Locate the cell with the specified text and output its [x, y] center coordinate. 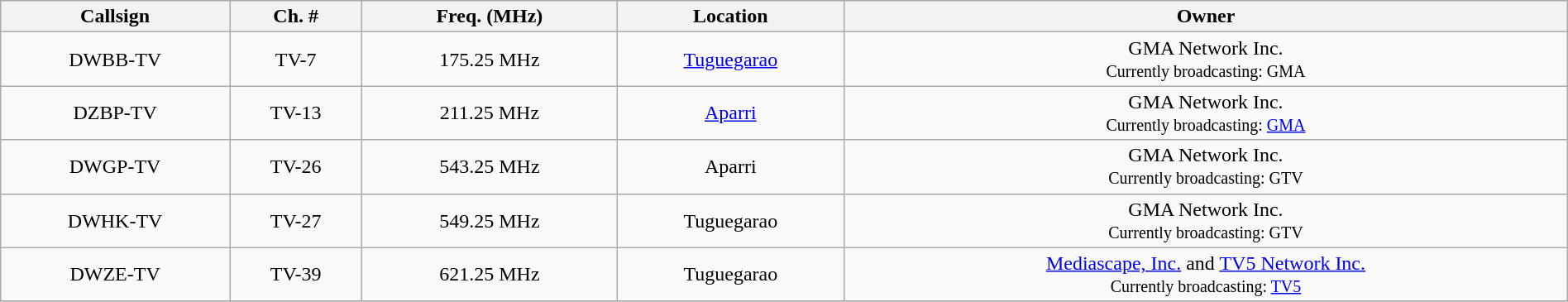
TV-27 [296, 220]
Mediascape, Inc. and TV5 Network Inc. Currently broadcasting: TV5 [1206, 275]
Callsign [116, 17]
DWZE-TV [116, 275]
TV-7 [296, 60]
DWBB-TV [116, 60]
211.25 MHz [490, 113]
175.25 MHz [490, 60]
Location [731, 17]
TV-13 [296, 113]
Owner [1206, 17]
Freq. (MHz) [490, 17]
TV-26 [296, 167]
DWHK-TV [116, 220]
TV-39 [296, 275]
543.25 MHz [490, 167]
549.25 MHz [490, 220]
DWGP-TV [116, 167]
621.25 MHz [490, 275]
DZBP-TV [116, 113]
Ch. # [296, 17]
